Scan for the cell matching the given text and deliver its (X, Y) coordinate at center. 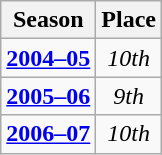
Season (48, 20)
2004–05 (48, 58)
2006–07 (48, 134)
Place (129, 20)
9th (129, 96)
2005–06 (48, 96)
